Pinpoint the cell where the given text exists, returning its (x, y) midpoint coordinate. 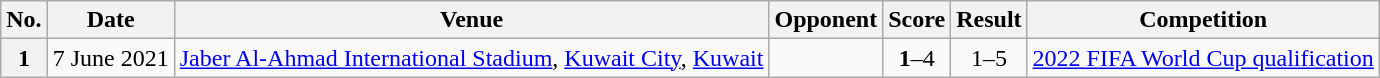
1 (24, 58)
Opponent (826, 20)
Result (989, 20)
Jaber Al-Ahmad International Stadium, Kuwait City, Kuwait (472, 58)
2022 FIFA World Cup qualification (1203, 58)
Date (110, 20)
1–5 (989, 58)
No. (24, 20)
1–4 (917, 58)
Competition (1203, 20)
Score (917, 20)
7 June 2021 (110, 58)
Venue (472, 20)
